Pinpoint the cell where the given text exists, returning its [X, Y] midpoint coordinate. 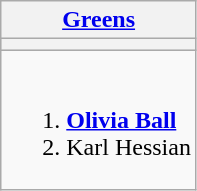
Greens [99, 20]
Olivia BallKarl Hessian [99, 120]
